Detect which cell encompasses the target text, then output its [x, y] center coordinate. 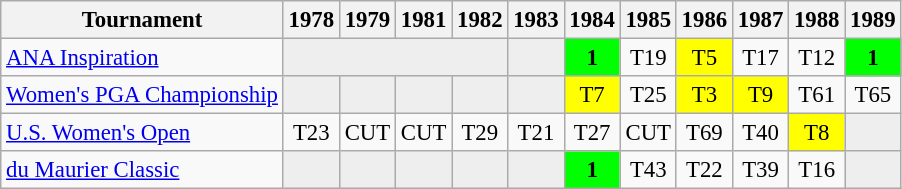
1979 [367, 20]
T27 [592, 133]
T69 [704, 133]
ANA Inspiration [142, 58]
1985 [648, 20]
Tournament [142, 20]
T7 [592, 95]
T43 [648, 170]
T39 [760, 170]
T8 [817, 133]
T16 [817, 170]
T5 [704, 58]
1986 [704, 20]
T65 [873, 95]
T21 [536, 133]
du Maurier Classic [142, 170]
T61 [817, 95]
1984 [592, 20]
1987 [760, 20]
T9 [760, 95]
T40 [760, 133]
U.S. Women's Open [142, 133]
1982 [480, 20]
T12 [817, 58]
1988 [817, 20]
1989 [873, 20]
T19 [648, 58]
T23 [311, 133]
T25 [648, 95]
T3 [704, 95]
Women's PGA Championship [142, 95]
T29 [480, 133]
1983 [536, 20]
T17 [760, 58]
1981 [424, 20]
1978 [311, 20]
T22 [704, 170]
